Detect which cell encompasses the target text, then output its [x, y] center coordinate. 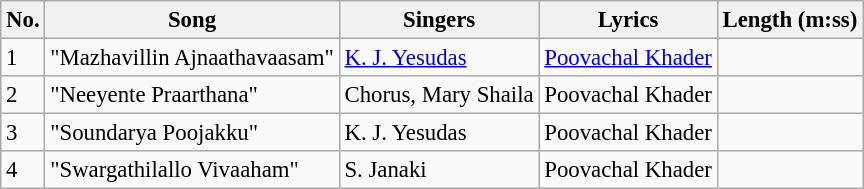
Song [192, 20]
Lyrics [628, 20]
"Swargathilallo Vivaaham" [192, 170]
Chorus, Mary Shaila [439, 95]
S. Janaki [439, 170]
3 [23, 133]
2 [23, 95]
Singers [439, 20]
1 [23, 58]
"Soundarya Poojakku" [192, 133]
"Neeyente Praarthana" [192, 95]
"Mazhavillin Ajnaathavaasam" [192, 58]
4 [23, 170]
No. [23, 20]
Length (m:ss) [790, 20]
